For the text-containing cell, return its midpoint in [x, y] coordinate format. 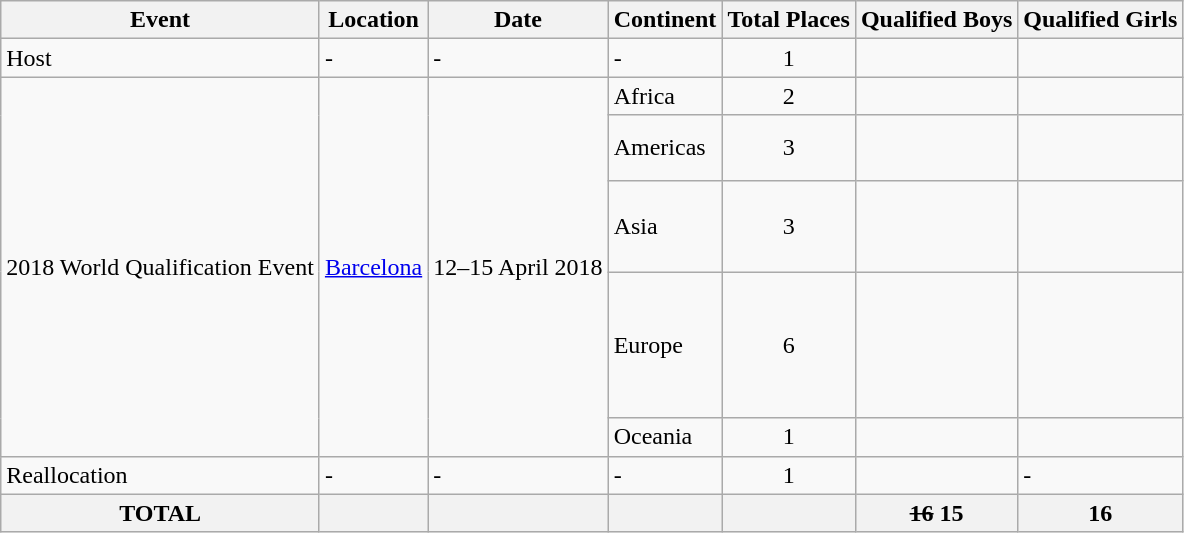
Americas [665, 148]
Oceania [665, 437]
Total Places [789, 20]
TOTAL [160, 513]
Qualified Girls [1100, 20]
Reallocation [160, 475]
Barcelona [373, 266]
2 [789, 96]
Event [160, 20]
2018 World Qualification Event [160, 266]
Qualified Boys [936, 20]
Europe [665, 345]
Date [518, 20]
12–15 April 2018 [518, 266]
16 [1100, 513]
Asia [665, 226]
Continent [665, 20]
Host [160, 58]
Africa [665, 96]
Location [373, 20]
6 [789, 345]
16 15 [936, 513]
